Provide the (x, y) coordinate of the cell's center where the given text is located.  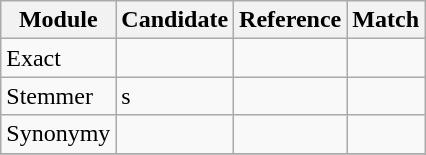
Synonymy (58, 134)
Candidate (175, 20)
s (175, 96)
Match (386, 20)
Module (58, 20)
Exact (58, 58)
Reference (290, 20)
Stemmer (58, 96)
